Detect which cell encompasses the target text, then output its (x, y) center coordinate. 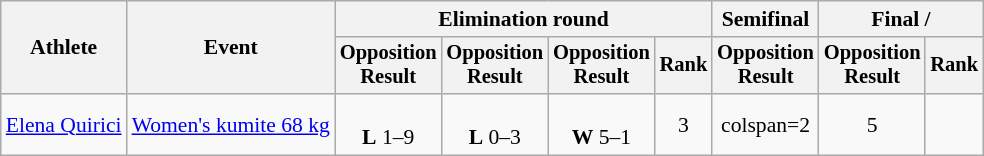
Women's kumite 68 kg (231, 124)
L 0–3 (494, 124)
colspan=2 (766, 124)
Athlete (64, 48)
5 (872, 124)
L 1–9 (388, 124)
W 5–1 (602, 124)
Elimination round (524, 19)
Semifinal (766, 19)
Event (231, 48)
Elena Quirici (64, 124)
3 (684, 124)
Final / (901, 19)
